Detect which cell encompasses the target text, then output its (x, y) center coordinate. 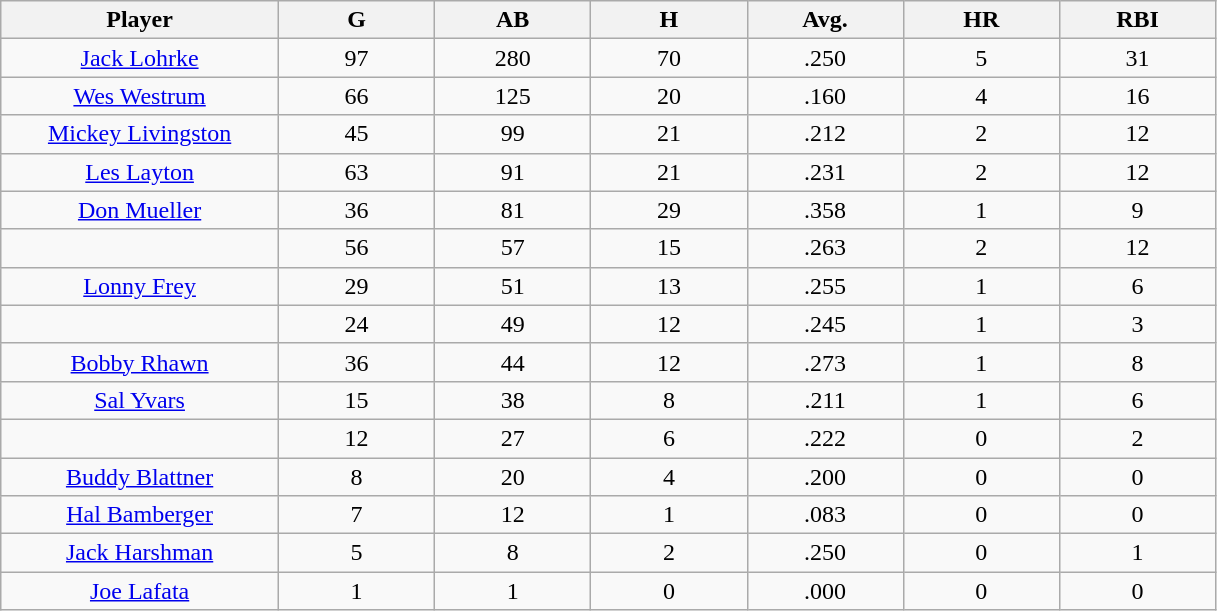
Jack Lohrke (140, 58)
9 (1137, 210)
Mickey Livingston (140, 134)
Bobby Rhawn (140, 362)
.160 (825, 96)
.273 (825, 362)
99 (513, 134)
Jack Harshman (140, 553)
Joe Lafata (140, 591)
91 (513, 172)
45 (356, 134)
Hal Bamberger (140, 515)
Avg. (825, 20)
Lonny Frey (140, 286)
44 (513, 362)
97 (356, 58)
66 (356, 96)
.212 (825, 134)
H (669, 20)
AB (513, 20)
24 (356, 324)
.200 (825, 477)
63 (356, 172)
Don Mueller (140, 210)
Wes Westrum (140, 96)
.358 (825, 210)
38 (513, 400)
125 (513, 96)
.211 (825, 400)
.245 (825, 324)
.231 (825, 172)
Buddy Blattner (140, 477)
Sal Yvars (140, 400)
.255 (825, 286)
HR (981, 20)
57 (513, 248)
51 (513, 286)
.000 (825, 591)
G (356, 20)
.083 (825, 515)
31 (1137, 58)
49 (513, 324)
27 (513, 438)
280 (513, 58)
Player (140, 20)
81 (513, 210)
13 (669, 286)
.222 (825, 438)
56 (356, 248)
70 (669, 58)
RBI (1137, 20)
.263 (825, 248)
Les Layton (140, 172)
16 (1137, 96)
7 (356, 515)
3 (1137, 324)
